Scan for the cell matching the given text and deliver its (x, y) coordinate at center. 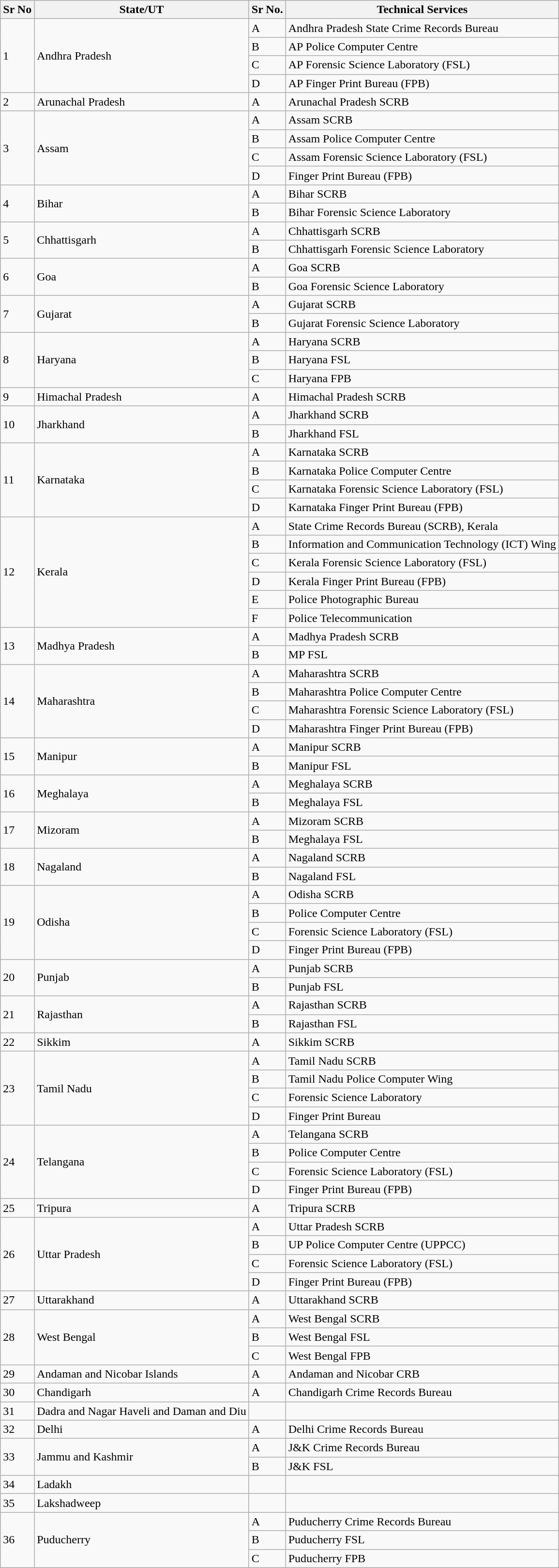
Assam SCRB (422, 120)
MP FSL (422, 655)
Delhi Crime Records Bureau (422, 1429)
Goa Forensic Science Laboratory (422, 286)
Bihar Forensic Science Laboratory (422, 212)
Himachal Pradesh SCRB (422, 397)
State/UT (142, 10)
Meghalaya SCRB (422, 784)
3 (17, 148)
Kerala Forensic Science Laboratory (FSL) (422, 563)
Andaman and Nicobar CRB (422, 1374)
Jharkhand SCRB (422, 415)
Manipur SCRB (422, 747)
Jharkhand FSL (422, 434)
UP Police Computer Centre (UPPCC) (422, 1245)
West Bengal FSL (422, 1337)
Sikkim (142, 1042)
Rajasthan (142, 1014)
26 (17, 1254)
23 (17, 1088)
Punjab FSL (422, 987)
Karnataka Forensic Science Laboratory (FSL) (422, 489)
Goa (142, 277)
Sr No (17, 10)
Maharashtra Finger Print Bureau (FPB) (422, 729)
17 (17, 830)
Punjab SCRB (422, 968)
13 (17, 646)
Rajasthan FSL (422, 1024)
Arunachal Pradesh SCRB (422, 102)
J&K FSL (422, 1466)
Tamil Nadu Police Computer Wing (422, 1079)
21 (17, 1014)
22 (17, 1042)
6 (17, 277)
Tamil Nadu SCRB (422, 1060)
Maharashtra (142, 701)
24 (17, 1162)
4 (17, 203)
West Bengal SCRB (422, 1319)
Chandigarh (142, 1392)
Odisha (142, 922)
Delhi (142, 1429)
Gujarat (142, 314)
35 (17, 1503)
Haryana FPB (422, 378)
2 (17, 102)
Assam Police Computer Centre (422, 139)
Assam (142, 148)
5 (17, 240)
Goa SCRB (422, 268)
Haryana SCRB (422, 342)
Manipur FSL (422, 765)
Police Telecommunication (422, 618)
Maharashtra Forensic Science Laboratory (FSL) (422, 710)
Nagaland FSL (422, 876)
AP Police Computer Centre (422, 47)
Karnataka SCRB (422, 452)
20 (17, 978)
Information and Communication Technology (ICT) Wing (422, 544)
Uttarakhand SCRB (422, 1300)
25 (17, 1208)
Gujarat SCRB (422, 305)
7 (17, 314)
Uttar Pradesh (142, 1254)
Karnataka Police Computer Centre (422, 470)
Himachal Pradesh (142, 397)
Sikkim SCRB (422, 1042)
Sr No. (267, 10)
Telangana (142, 1162)
18 (17, 867)
Nagaland SCRB (422, 858)
Dadra and Nagar Haveli and Daman and Diu (142, 1411)
AP Finger Print Bureau (FPB) (422, 83)
Mizoram SCRB (422, 821)
Puducherry Crime Records Bureau (422, 1521)
10 (17, 424)
Kerala Finger Print Bureau (FPB) (422, 581)
16 (17, 793)
Karnataka (142, 480)
West Bengal (142, 1337)
Madhya Pradesh SCRB (422, 637)
9 (17, 397)
11 (17, 480)
Technical Services (422, 10)
31 (17, 1411)
Jharkhand (142, 424)
Karnataka Finger Print Bureau (FPB) (422, 507)
J&K Crime Records Bureau (422, 1448)
Gujarat Forensic Science Laboratory (422, 323)
Uttarakhand (142, 1300)
Mizoram (142, 830)
Maharashtra Police Computer Centre (422, 692)
Rajasthan SCRB (422, 1005)
Haryana FSL (422, 360)
Odisha SCRB (422, 895)
8 (17, 360)
Andaman and Nicobar Islands (142, 1374)
27 (17, 1300)
Puducherry FPB (422, 1558)
Nagaland (142, 867)
Tripura SCRB (422, 1208)
Chhattisgarh Forensic Science Laboratory (422, 249)
Tripura (142, 1208)
33 (17, 1457)
29 (17, 1374)
Madhya Pradesh (142, 646)
Andhra Pradesh (142, 56)
Ladakh (142, 1485)
Forensic Science Laboratory (422, 1097)
Tamil Nadu (142, 1088)
Chandigarh Crime Records Bureau (422, 1392)
Assam Forensic Science Laboratory (FSL) (422, 157)
Chhattisgarh SCRB (422, 231)
E (267, 600)
30 (17, 1392)
12 (17, 572)
Chhattisgarh (142, 240)
Bihar SCRB (422, 194)
Punjab (142, 978)
36 (17, 1540)
Police Photographic Bureau (422, 600)
Bihar (142, 203)
Kerala (142, 572)
Lakshadweep (142, 1503)
Jammu and Kashmir (142, 1457)
Meghalaya (142, 793)
Finger Print Bureau (422, 1116)
AP Forensic Science Laboratory (FSL) (422, 65)
1 (17, 56)
Telangana SCRB (422, 1134)
Puducherry FSL (422, 1540)
28 (17, 1337)
State Crime Records Bureau (SCRB), Kerala (422, 526)
15 (17, 756)
Andhra Pradesh State Crime Records Bureau (422, 28)
14 (17, 701)
19 (17, 922)
Arunachal Pradesh (142, 102)
West Bengal FPB (422, 1355)
34 (17, 1485)
Manipur (142, 756)
F (267, 618)
Puducherry (142, 1540)
32 (17, 1429)
Uttar Pradesh SCRB (422, 1226)
Haryana (142, 360)
Maharashtra SCRB (422, 673)
